From the cell containing the given text, extract its center point as (X, Y) coordinate. 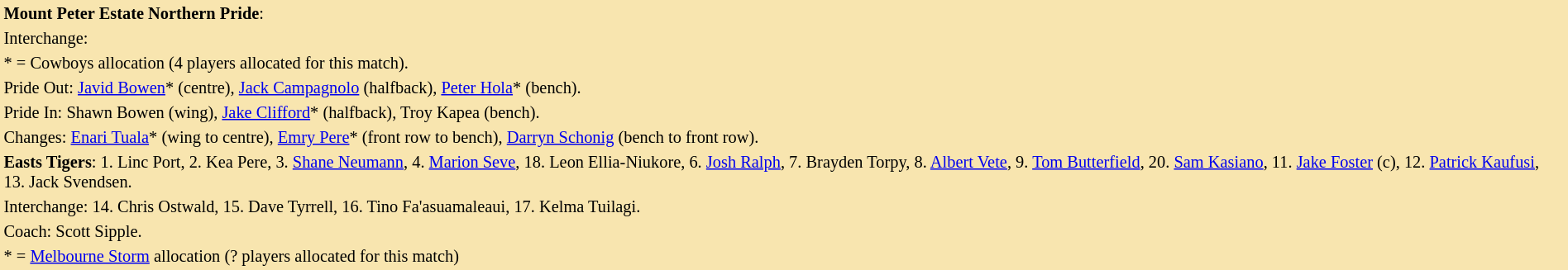
Interchange: (784, 38)
Mount Peter Estate Northern Pride: (784, 13)
Pride Out: Javid Bowen* (centre), Jack Campagnolo (halfback), Peter Hola* (bench). (784, 88)
Coach: Scott Sipple. (784, 231)
* = Cowboys allocation (4 players allocated for this match). (784, 63)
* = Melbourne Storm allocation (? players allocated for this match) (784, 256)
Pride In: Shawn Bowen (wing), Jake Clifford* (halfback), Troy Kapea (bench). (784, 112)
Changes: Enari Tuala* (wing to centre), Emry Pere* (front row to bench), Darryn Schonig (bench to front row). (784, 137)
Interchange: 14. Chris Ostwald, 15. Dave Tyrrell, 16. Tino Fa'asuamaleaui, 17. Kelma Tuilagi. (784, 206)
